Return the (x, y) coordinate for the center point of the cell that contains the specified text.  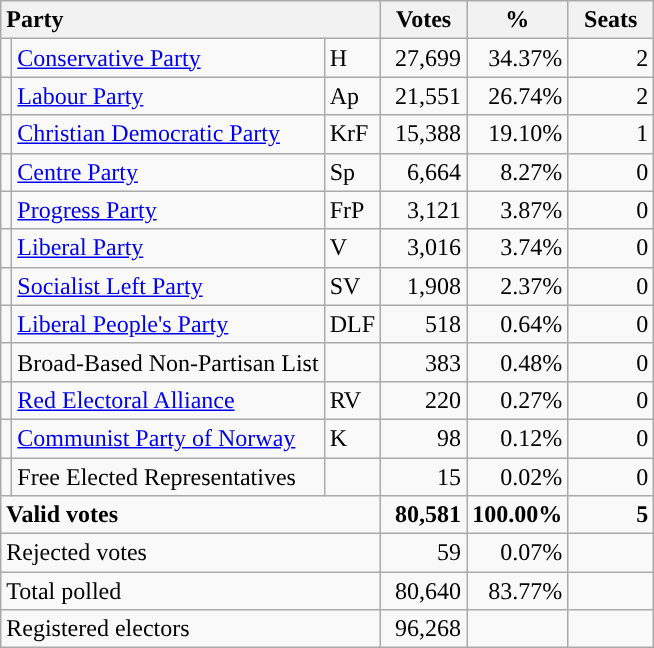
3,016 (424, 248)
Seats (611, 20)
Christian Democratic Party (168, 134)
Liberal People's Party (168, 324)
518 (424, 324)
Sp (352, 172)
220 (424, 400)
SV (352, 286)
Liberal Party (168, 248)
Party (191, 20)
Free Elected Representatives (168, 477)
3,121 (424, 210)
59 (424, 553)
1,908 (424, 286)
RV (352, 400)
80,640 (424, 591)
Red Electoral Alliance (168, 400)
383 (424, 362)
H (352, 58)
0.27% (518, 400)
27,699 (424, 58)
96,268 (424, 629)
DLF (352, 324)
KrF (352, 134)
6,664 (424, 172)
100.00% (518, 515)
Total polled (191, 591)
83.77% (518, 591)
98 (424, 438)
19.10% (518, 134)
Broad-Based Non-Partisan List (168, 362)
80,581 (424, 515)
3.74% (518, 248)
1 (611, 134)
21,551 (424, 96)
26.74% (518, 96)
0.64% (518, 324)
V (352, 248)
3.87% (518, 210)
0.07% (518, 553)
% (518, 20)
Rejected votes (191, 553)
Valid votes (191, 515)
34.37% (518, 58)
Progress Party (168, 210)
Socialist Left Party (168, 286)
2.37% (518, 286)
Centre Party (168, 172)
5 (611, 515)
Ap (352, 96)
0.02% (518, 477)
8.27% (518, 172)
Conservative Party (168, 58)
Registered electors (191, 629)
Votes (424, 20)
FrP (352, 210)
15 (424, 477)
0.12% (518, 438)
Labour Party (168, 96)
K (352, 438)
0.48% (518, 362)
Communist Party of Norway (168, 438)
15,388 (424, 134)
